Pinpoint the cell where the given text exists, returning its (X, Y) midpoint coordinate. 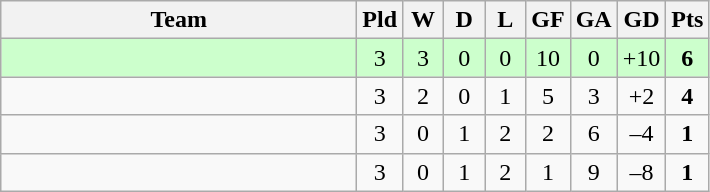
GA (594, 20)
10 (548, 58)
GD (642, 20)
GF (548, 20)
+10 (642, 58)
Team (179, 20)
–8 (642, 172)
9 (594, 172)
L (506, 20)
+2 (642, 96)
D (464, 20)
Pts (688, 20)
Pld (380, 20)
–4 (642, 134)
4 (688, 96)
W (424, 20)
5 (548, 96)
